Extract the (x, y) coordinate from the center of the cell holding the provided text.  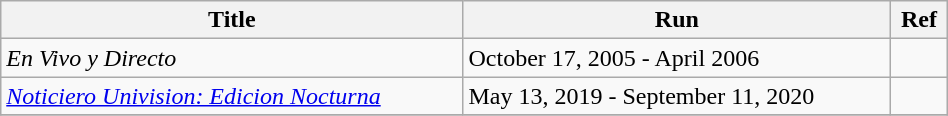
Ref (919, 20)
En Vivo y Directo (232, 58)
May 13, 2019 - September 11, 2020 (677, 96)
Noticiero Univision: Edicion Nocturna (232, 96)
Title (232, 20)
Run (677, 20)
October 17, 2005 - April 2006 (677, 58)
